Provide the [X, Y] coordinate of the cell's center where the given text is located.  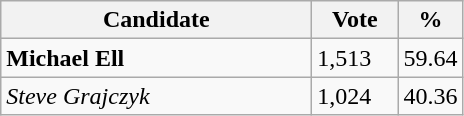
Steve Grajczyk [156, 96]
1,024 [355, 96]
Vote [355, 20]
Michael Ell [156, 58]
% [430, 20]
59.64 [430, 58]
1,513 [355, 58]
40.36 [430, 96]
Candidate [156, 20]
